Pinpoint the cell where the given text exists, returning its [X, Y] midpoint coordinate. 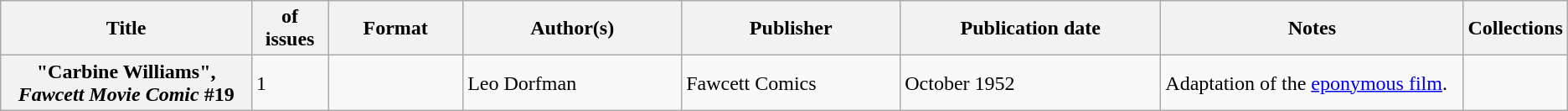
1 [290, 82]
Author(s) [573, 29]
Format [395, 29]
Fawcett Comics [791, 82]
Publication date [1030, 29]
Notes [1312, 29]
Title [126, 29]
Adaptation of the eponymous film. [1312, 82]
Collections [1515, 29]
Leo Dorfman [573, 82]
Publisher [791, 29]
of issues [290, 29]
October 1952 [1030, 82]
"Carbine Williams", Fawcett Movie Comic #19 [126, 82]
